Find where the given text appears and provide that cell's center as [X, Y] coordinate. 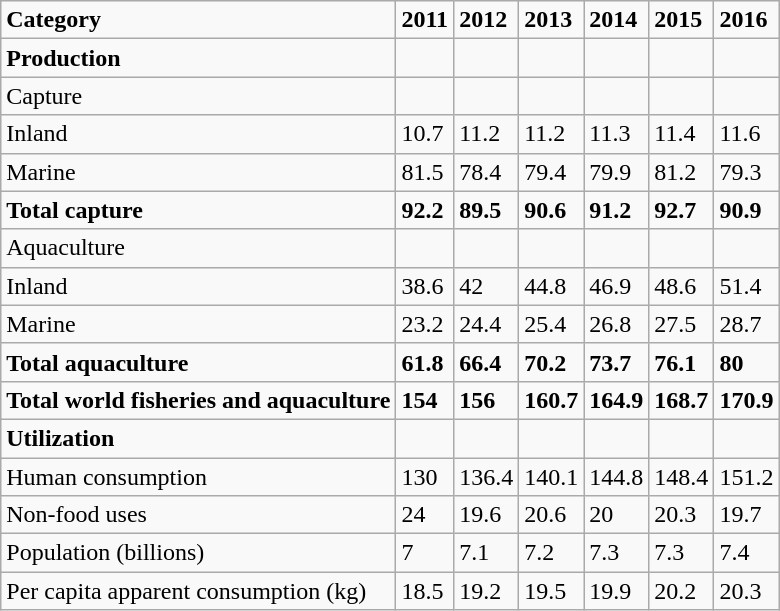
Utilization [198, 438]
Aquaculture [198, 248]
61.8 [425, 362]
28.7 [746, 324]
7 [425, 553]
19.9 [616, 591]
81.2 [682, 172]
73.7 [616, 362]
160.7 [552, 400]
79.3 [746, 172]
20 [616, 515]
19.6 [486, 515]
24 [425, 515]
130 [425, 477]
136.4 [486, 477]
Non-food uses [198, 515]
148.4 [682, 477]
140.1 [552, 477]
Human consumption [198, 477]
25.4 [552, 324]
91.2 [616, 210]
Category [198, 20]
79.4 [552, 172]
Population (billions) [198, 553]
46.9 [616, 286]
70.2 [552, 362]
27.5 [682, 324]
90.6 [552, 210]
11.6 [746, 134]
89.5 [486, 210]
20.6 [552, 515]
19.2 [486, 591]
80 [746, 362]
20.2 [682, 591]
79.9 [616, 172]
18.5 [425, 591]
92.7 [682, 210]
2014 [616, 20]
23.2 [425, 324]
Total world fisheries and aquaculture [198, 400]
92.2 [425, 210]
2016 [746, 20]
Production [198, 58]
26.8 [616, 324]
51.4 [746, 286]
168.7 [682, 400]
2012 [486, 20]
151.2 [746, 477]
Total capture [198, 210]
76.1 [682, 362]
81.5 [425, 172]
2011 [425, 20]
90.9 [746, 210]
7.1 [486, 553]
11.3 [616, 134]
2013 [552, 20]
164.9 [616, 400]
42 [486, 286]
19.7 [746, 515]
Per capita apparent consumption (kg) [198, 591]
7.2 [552, 553]
19.5 [552, 591]
2015 [682, 20]
10.7 [425, 134]
144.8 [616, 477]
44.8 [552, 286]
24.4 [486, 324]
48.6 [682, 286]
Total aquaculture [198, 362]
78.4 [486, 172]
170.9 [746, 400]
7.4 [746, 553]
11.4 [682, 134]
38.6 [425, 286]
156 [486, 400]
154 [425, 400]
Capture [198, 96]
66.4 [486, 362]
